From the cell containing the given text, extract its center point as [X, Y] coordinate. 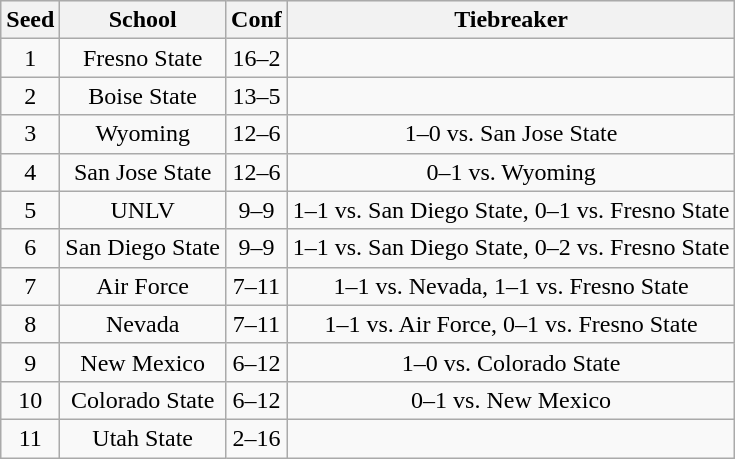
San Jose State [143, 172]
Utah State [143, 438]
0–1 vs. Wyoming [511, 172]
0–1 vs. New Mexico [511, 400]
6 [30, 248]
1–1 vs. Air Force, 0–1 vs. Fresno State [511, 324]
13–5 [257, 96]
Fresno State [143, 58]
11 [30, 438]
Colorado State [143, 400]
2 [30, 96]
1 [30, 58]
16–2 [257, 58]
7 [30, 286]
8 [30, 324]
Tiebreaker [511, 20]
1–1 vs. San Diego State, 0–2 vs. Fresno State [511, 248]
Air Force [143, 286]
1–1 vs. San Diego State, 0–1 vs. Fresno State [511, 210]
9 [30, 362]
San Diego State [143, 248]
UNLV [143, 210]
2–16 [257, 438]
3 [30, 134]
Nevada [143, 324]
Wyoming [143, 134]
1–0 vs. Colorado State [511, 362]
5 [30, 210]
10 [30, 400]
School [143, 20]
Seed [30, 20]
1–1 vs. Nevada, 1–1 vs. Fresno State [511, 286]
4 [30, 172]
Boise State [143, 96]
Conf [257, 20]
1–0 vs. San Jose State [511, 134]
New Mexico [143, 362]
